For the text-containing cell, return its midpoint in (X, Y) coordinate format. 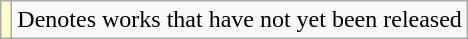
Denotes works that have not yet been released (240, 20)
